From the cell containing the given text, extract its center point as [x, y] coordinate. 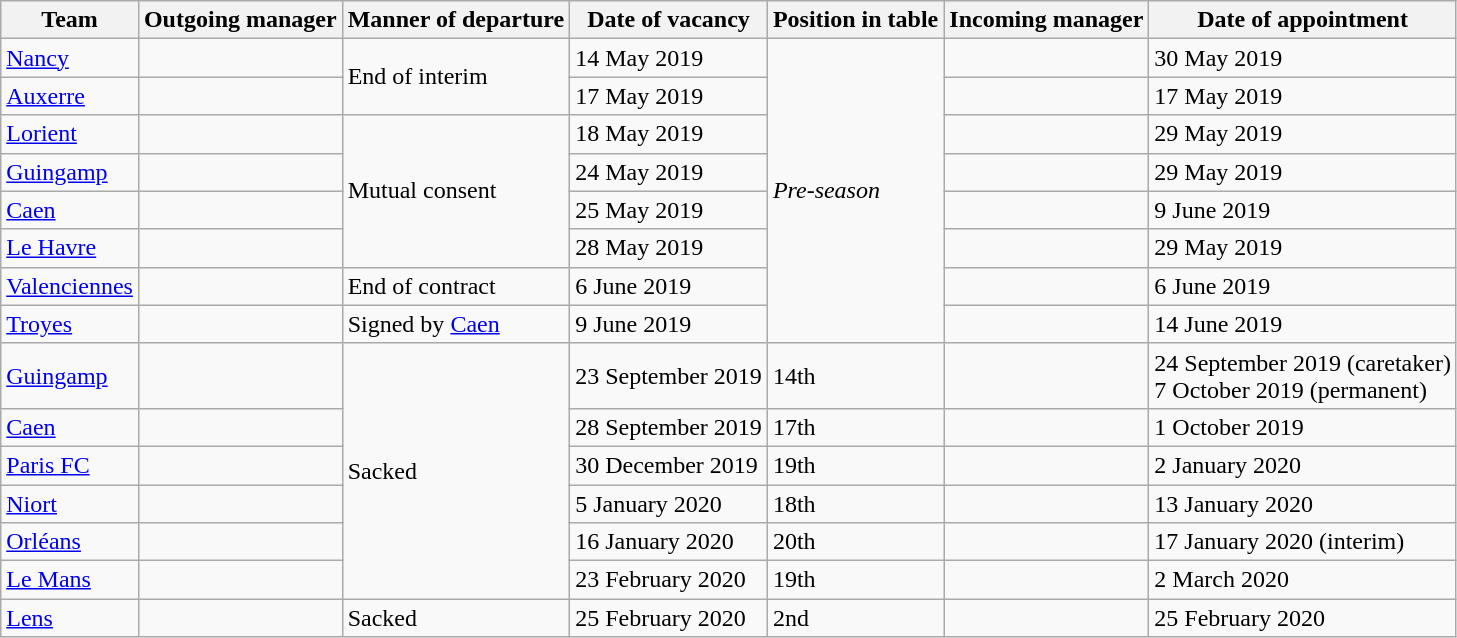
Signed by Caen [456, 324]
23 September 2019 [669, 376]
17 January 2020 (interim) [1303, 542]
End of interim [456, 77]
Troyes [70, 324]
24 September 2019 (caretaker)7 October 2019 (permanent) [1303, 376]
2nd [855, 618]
23 February 2020 [669, 580]
5 January 2020 [669, 503]
Auxerre [70, 96]
Pre-season [855, 191]
2 March 2020 [1303, 580]
18th [855, 503]
24 May 2019 [669, 172]
Manner of departure [456, 20]
25 May 2019 [669, 210]
Niort [70, 503]
18 May 2019 [669, 134]
30 May 2019 [1303, 58]
Incoming manager [1046, 20]
28 September 2019 [669, 427]
14th [855, 376]
Lens [70, 618]
Paris FC [70, 465]
14 May 2019 [669, 58]
Date of appointment [1303, 20]
2 January 2020 [1303, 465]
28 May 2019 [669, 248]
Le Havre [70, 248]
Orléans [70, 542]
Mutual consent [456, 191]
End of contract [456, 286]
Nancy [70, 58]
Position in table [855, 20]
Le Mans [70, 580]
Lorient [70, 134]
14 June 2019 [1303, 324]
17th [855, 427]
16 January 2020 [669, 542]
Team [70, 20]
Date of vacancy [669, 20]
30 December 2019 [669, 465]
20th [855, 542]
Valenciennes [70, 286]
Outgoing manager [240, 20]
1 October 2019 [1303, 427]
13 January 2020 [1303, 503]
